Locate the cell with the specified text and output its [x, y] center coordinate. 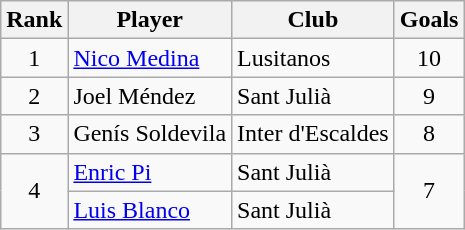
Genís Soldevila [150, 134]
Goals [429, 20]
4 [34, 191]
7 [429, 191]
Enric Pi [150, 172]
8 [429, 134]
Club [314, 20]
Player [150, 20]
2 [34, 96]
Inter d'Escaldes [314, 134]
9 [429, 96]
1 [34, 58]
Lusitanos [314, 58]
Nico Medina [150, 58]
10 [429, 58]
Luis Blanco [150, 210]
Rank [34, 20]
Joel Méndez [150, 96]
3 [34, 134]
